Determine the [X, Y] coordinate at the center of the cell enclosing the given text.  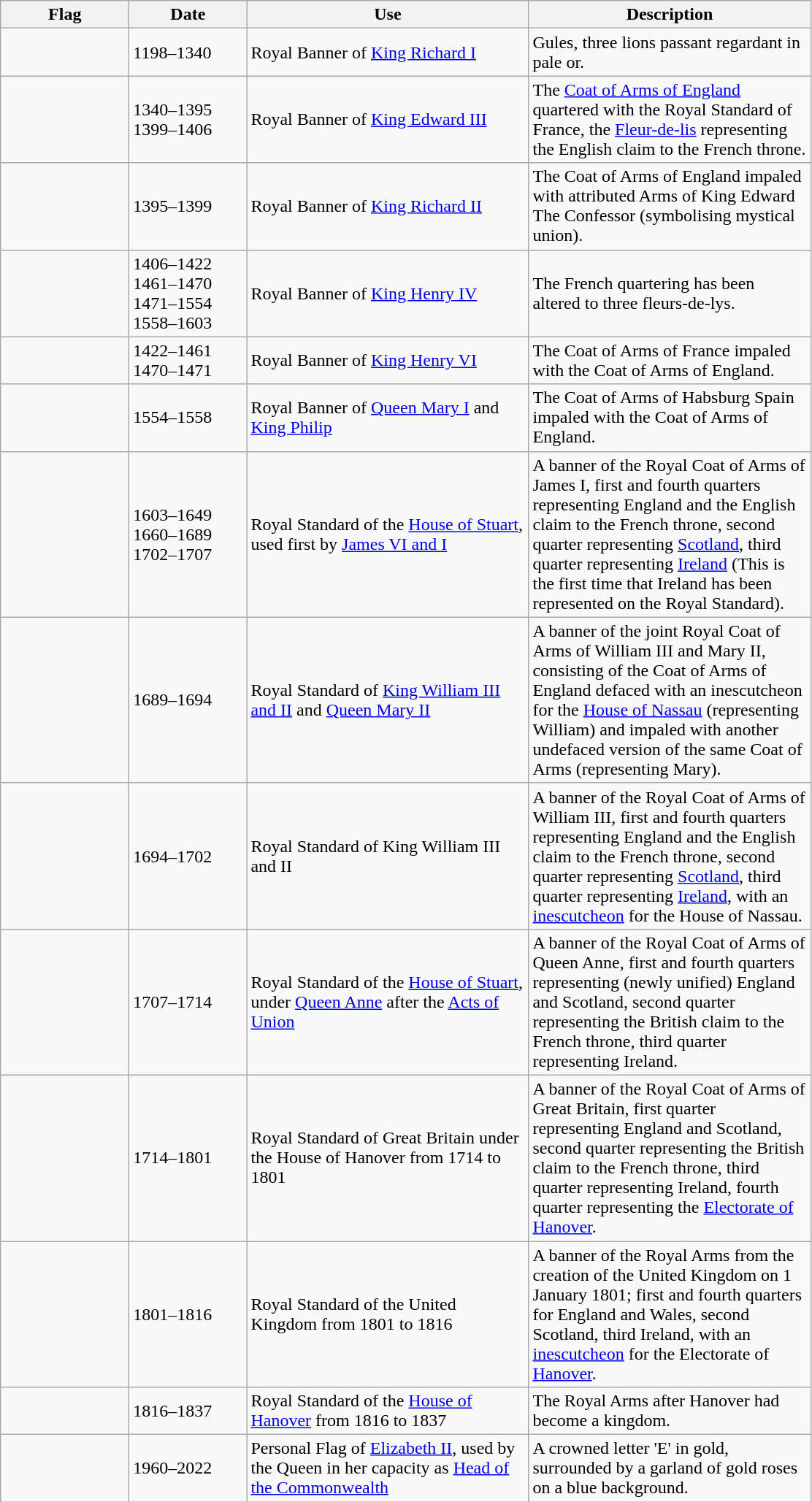
1422–14611470–1471 [188, 361]
Royal Banner of Queen Mary I and King Philip [388, 418]
1801–1816 [188, 1314]
1406–14221461–14701471–15541558–1603 [188, 294]
The Coat of Arms of Habsburg Spain impaled with the Coat of Arms of England. [670, 418]
1714–1801 [188, 1158]
Royal Standard of the United Kingdom from 1801 to 1816 [388, 1314]
Royal Standard of King William III and II [388, 856]
A crowned letter 'E' in gold, surrounded by a garland of gold roses on a blue background. [670, 1468]
Gules, three lions passant regardant in pale or. [670, 53]
1603–16491660–16891702–1707 [188, 534]
The Coat of Arms of France impaled with the Coat of Arms of England. [670, 361]
The Coat of Arms of England impaled with attributed Arms of King Edward The Confessor (symbolising mystical union). [670, 206]
1816–1837 [188, 1411]
Royal Banner of King Edward III [388, 120]
Royal Standard of the House of Stuart, under Queen Anne after the Acts of Union [388, 1002]
Personal Flag of Elizabeth II, used by the Queen in her capacity as Head of the Commonwealth [388, 1468]
Royal Standard of the House of Stuart, used first by James VI and I [388, 534]
Royal Banner of King Richard II [388, 206]
Royal Standard of Great Britain under the House of Hanover from 1714 to 1801 [388, 1158]
1554–1558 [188, 418]
Flag [65, 15]
Royal Banner of King Richard I [388, 53]
1960–2022 [188, 1468]
Royal Standard of King William III and II and Queen Mary II [388, 700]
Date [188, 15]
1707–1714 [188, 1002]
The French quartering has been altered to three fleurs-de-lys. [670, 294]
The Royal Arms after Hanover had become a kingdom. [670, 1411]
1694–1702 [188, 856]
The Coat of Arms of England quartered with the Royal Standard of France, the Fleur-de-lis representing the English claim to the French throne. [670, 120]
Royal Banner of King Henry VI [388, 361]
1689–1694 [188, 700]
Description [670, 15]
Royal Standard of the House of Hanover from 1816 to 1837 [388, 1411]
Royal Banner of King Henry IV [388, 294]
1198–1340 [188, 53]
1395–1399 [188, 206]
1340–13951399–1406 [188, 120]
Use [388, 15]
